Capture the cell that displays the provided text and extract its (x, y) central coordinate. 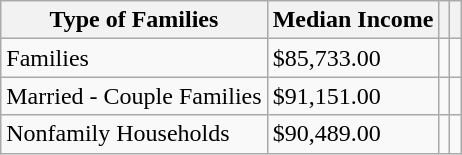
$90,489.00 (353, 134)
Median Income (353, 20)
Nonfamily Households (134, 134)
Married - Couple Families (134, 96)
Type of Families (134, 20)
$85,733.00 (353, 58)
Families (134, 58)
$91,151.00 (353, 96)
